Extract the [x, y] coordinate from the center of the cell holding the provided text.  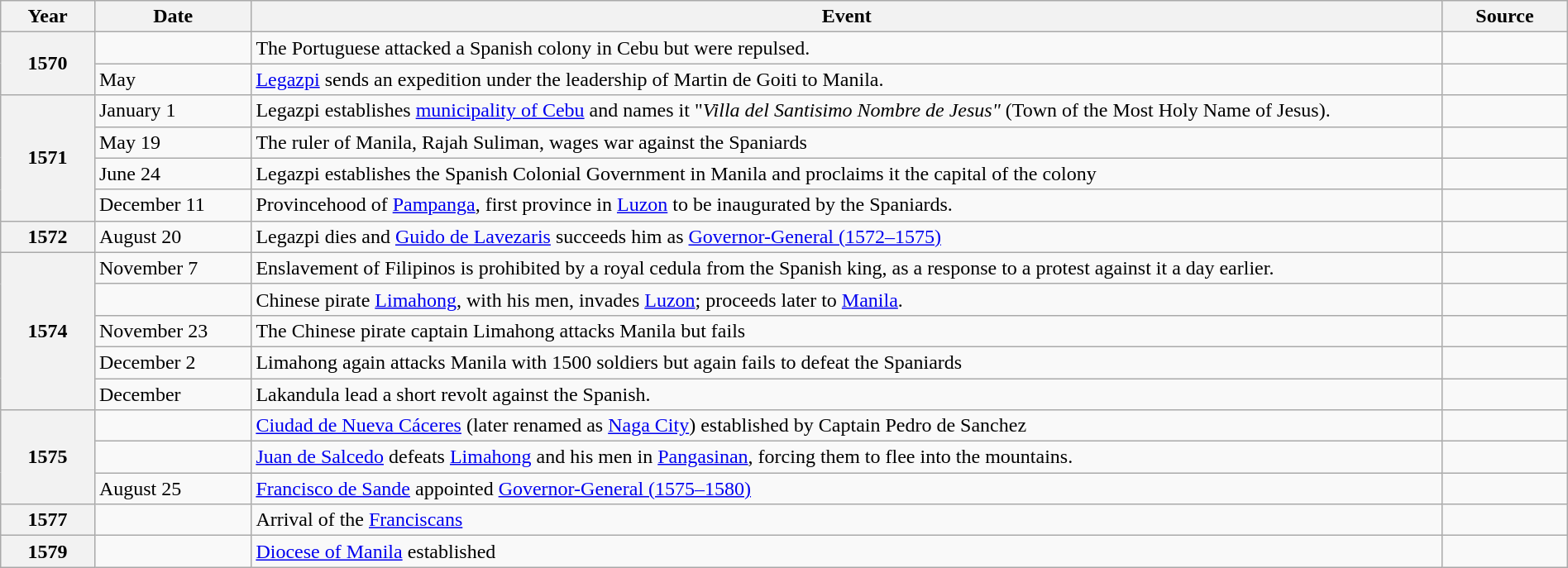
December 2 [172, 362]
Legazpi establishes municipality of Cebu and names it "Villa del Santisimo Nombre de Jesus" (Town of the Most Holy Name of Jesus). [847, 111]
The Chinese pirate captain Limahong attacks Manila but fails [847, 331]
Source [1505, 17]
Event [847, 17]
Legazpi dies and Guido de Lavezaris succeeds him as Governor-General (1572–1575) [847, 236]
Lakandula lead a short revolt against the Spanish. [847, 394]
1574 [48, 331]
1571 [48, 158]
1570 [48, 64]
May 19 [172, 142]
Legazpi establishes the Spanish Colonial Government in Manila and proclaims it the capital of the colony [847, 174]
January 1 [172, 111]
Arrival of the Franciscans [847, 520]
Date [172, 17]
May [172, 79]
December 11 [172, 205]
Francisco de Sande appointed Governor-General (1575–1580) [847, 489]
Enslavement of Filipinos is prohibited by a royal cedula from the Spanish king, as a response to a protest against it a day earlier. [847, 268]
Diocese of Manila established [847, 551]
1575 [48, 457]
December [172, 394]
Limahong again attacks Manila with 1500 soldiers but again fails to defeat the Spaniards [847, 362]
August 25 [172, 489]
June 24 [172, 174]
1577 [48, 520]
November 7 [172, 268]
August 20 [172, 236]
Ciudad de Nueva Cáceres (later renamed as Naga City) established by Captain Pedro de Sanchez [847, 426]
Provincehood of Pampanga, first province in Luzon to be inaugurated by the Spaniards. [847, 205]
1579 [48, 551]
1572 [48, 236]
Legazpi sends an expedition under the leadership of Martin de Goiti to Manila. [847, 79]
The Portuguese attacked a Spanish colony in Cebu but were repulsed. [847, 48]
Chinese pirate Limahong, with his men, invades Luzon; proceeds later to Manila. [847, 299]
Juan de Salcedo defeats Limahong and his men in Pangasinan, forcing them to flee into the mountains. [847, 457]
The ruler of Manila, Rajah Suliman, wages war against the Spaniards [847, 142]
November 23 [172, 331]
Year [48, 17]
